Detect which cell encompasses the target text, then output its (X, Y) center coordinate. 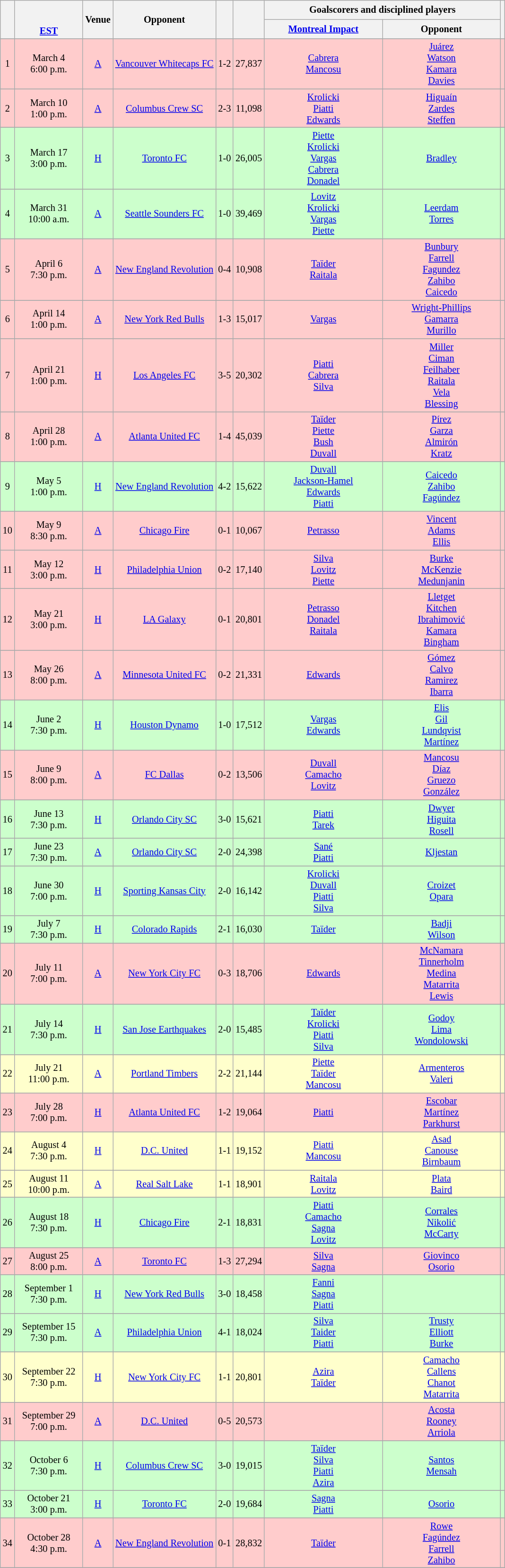
18 (8, 891)
Kljestan (442, 852)
May 213:00 p.m. (49, 619)
Venue (97, 19)
34 (8, 1543)
4-1 (224, 1332)
Silva Sagna (323, 1261)
15,621 (249, 819)
26 (8, 1222)
Krolicki Piatti Edwards (323, 108)
Los Angeles FC (165, 375)
1 (8, 64)
Silva Lovitz Piette (323, 569)
March 173:00 p.m. (49, 158)
16 (8, 819)
7 (8, 375)
Vancouver Whitecaps FC (165, 64)
Piette Krolicki Vargas Cabrera Donadel (323, 158)
LA Galaxy (165, 619)
Acosta Rooney Arriola (442, 1421)
12 (8, 619)
Higuaín Zardes Steffen (442, 108)
32 (8, 1465)
Petrasso (323, 531)
45,039 (249, 437)
Juárez Watson Kamara Davies (442, 64)
18,831 (249, 1222)
Raitala Lovitz (323, 1184)
FC Dallas (165, 775)
20,302 (249, 375)
July 147:30 p.m. (49, 1029)
Vargas (323, 319)
13,506 (249, 775)
Vargas Edwards (323, 725)
July 287:00 p.m. (49, 1112)
September 157:30 p.m. (49, 1332)
Vincent Adams Ellis (442, 531)
Sagna Piatti (323, 1504)
19,064 (249, 1112)
EST (49, 19)
17,140 (249, 569)
Dwyer Higuita Rosell (442, 819)
Trusty Elliott Burke (442, 1332)
Silva Taider Piatti (323, 1332)
Wright-Phillips Gamarra Murillo (442, 319)
Sané Piatti (323, 852)
25 (8, 1184)
August 1110:00 p.m. (49, 1184)
October 67:30 p.m. (49, 1465)
Piatti (323, 1112)
Croizet Opara (442, 891)
Elis Gil Lundqvist Martínez (442, 725)
Azira Taïder (323, 1377)
September 227:30 p.m. (49, 1377)
0-5 (224, 1421)
15 (8, 775)
19,015 (249, 1465)
21,144 (249, 1074)
Duvall Camacho Lovitz (323, 775)
March 46:00 p.m. (49, 64)
Fanni Sagna Piatti (323, 1294)
August 187:30 p.m. (49, 1222)
October 213:00 p.m. (49, 1504)
18,901 (249, 1184)
Goalscorers and disciplined players (382, 9)
Taïder Raitala (323, 270)
4 (8, 214)
Gómez Calvo Ramirez Ibarra (442, 675)
Asad Canouse Birnbaum (442, 1151)
16,142 (249, 891)
19 (8, 929)
8 (8, 437)
18,024 (249, 1332)
April 141:00 p.m. (49, 319)
Piatti Tarek (323, 819)
10,067 (249, 531)
21,331 (249, 675)
3 (8, 158)
Armenteros Valeri (442, 1074)
McNamara Tinnerholm Medina Matarrita Lewis (442, 973)
Osorio (442, 1504)
Bradley (442, 158)
June 27:30 p.m. (49, 725)
Duvall Jackson-Hamel Edwards Piatti (323, 486)
April 211:00 p.m. (49, 375)
24 (8, 1151)
July 77:30 p.m. (49, 929)
Taïder Krolicki Piatti Silva (323, 1029)
September 17:30 p.m. (49, 1294)
September 297:00 p.m. (49, 1421)
April 67:30 p.m. (49, 270)
31 (8, 1421)
June 237:30 p.m. (49, 852)
16,030 (249, 929)
27,837 (249, 64)
28 (8, 1294)
2-2 (224, 1074)
27,294 (249, 1261)
20 (8, 973)
Rowe Fagúndez Farrell Zahibo (442, 1543)
0-3 (224, 973)
Piette Taïder Mancosu (323, 1074)
19,152 (249, 1151)
May 98:30 p.m. (49, 531)
23 (8, 1112)
Santos Mensah (442, 1465)
June 307:00 p.m. (49, 891)
Caicedo Zahibo Fagúndez (442, 486)
29 (8, 1332)
March 3110:00 a.m. (49, 214)
15,017 (249, 319)
22 (8, 1074)
Leerdam Torres (442, 214)
Miller Ciman Feilhaber Raitala Vela Blessing (442, 375)
Portland Timbers (165, 1074)
2-3 (224, 108)
April 281:00 p.m. (49, 437)
11,098 (249, 108)
Montreal Impact (323, 29)
9 (8, 486)
August 47:30 p.m. (49, 1151)
May 268:00 p.m. (49, 675)
Piatti Mancosu (323, 1151)
Piatti Cabrera Silva (323, 375)
28,832 (249, 1543)
August 258:00 p.m. (49, 1261)
4-2 (224, 486)
Godoy Lima Wondolowski (442, 1029)
20,573 (249, 1421)
14 (8, 725)
Taïder Piette Bush Duvall (323, 437)
15,485 (249, 1029)
17 (8, 852)
21 (8, 1029)
July 2111:00 p.m. (49, 1074)
1-4 (224, 437)
San Jose Earthquakes (165, 1029)
Pírez Garza Almirón Kratz (442, 437)
July 117:00 p.m. (49, 973)
33 (8, 1504)
24,398 (249, 852)
Colorado Rapids (165, 929)
39,469 (249, 214)
Mancosu Díaz Gruezo González (442, 775)
Burke McKenzie Medunjanin (442, 569)
15,622 (249, 486)
June 137:30 p.m. (49, 819)
18,458 (249, 1294)
Houston Dynamo (165, 725)
6 (8, 319)
30 (8, 1377)
17,512 (249, 725)
Corrales Nikolić McCarty (442, 1222)
0-4 (224, 270)
11 (8, 569)
18,706 (249, 973)
Piatti Camacho Sagna Lovitz (323, 1222)
June 98:00 p.m. (49, 775)
Giovinco Osorio (442, 1261)
Seattle Sounders FC (165, 214)
Camacho Callens Chanot Matarrita (442, 1377)
Lletget Kitchen Ibrahimović Kamara Bingham (442, 619)
3-5 (224, 375)
Taïder Silva Piatti Azira (323, 1465)
October 284:30 p.m. (49, 1543)
Plata Baird (442, 1184)
19,684 (249, 1504)
Real Salt Lake (165, 1184)
5 (8, 270)
Cabrera Mancosu (323, 64)
26,005 (249, 158)
10 (8, 531)
Petrasso Donadel Raitala (323, 619)
10,908 (249, 270)
March 101:00 p.m. (49, 108)
Lovitz Krolicki Vargas Piette (323, 214)
Minnesota United FC (165, 675)
May 123:00 p.m. (49, 569)
2 (8, 108)
13 (8, 675)
May 51:00 p.m. (49, 486)
Badji Wilson (442, 929)
27 (8, 1261)
Sporting Kansas City (165, 891)
Escobar Martínez Parkhurst (442, 1112)
Krolicki Duvall Piatti Silva (323, 891)
Bunbury Farrell Fagundez Zahibo Caicedo (442, 270)
